Extract the [X, Y] coordinate from the center of the cell holding the provided text.  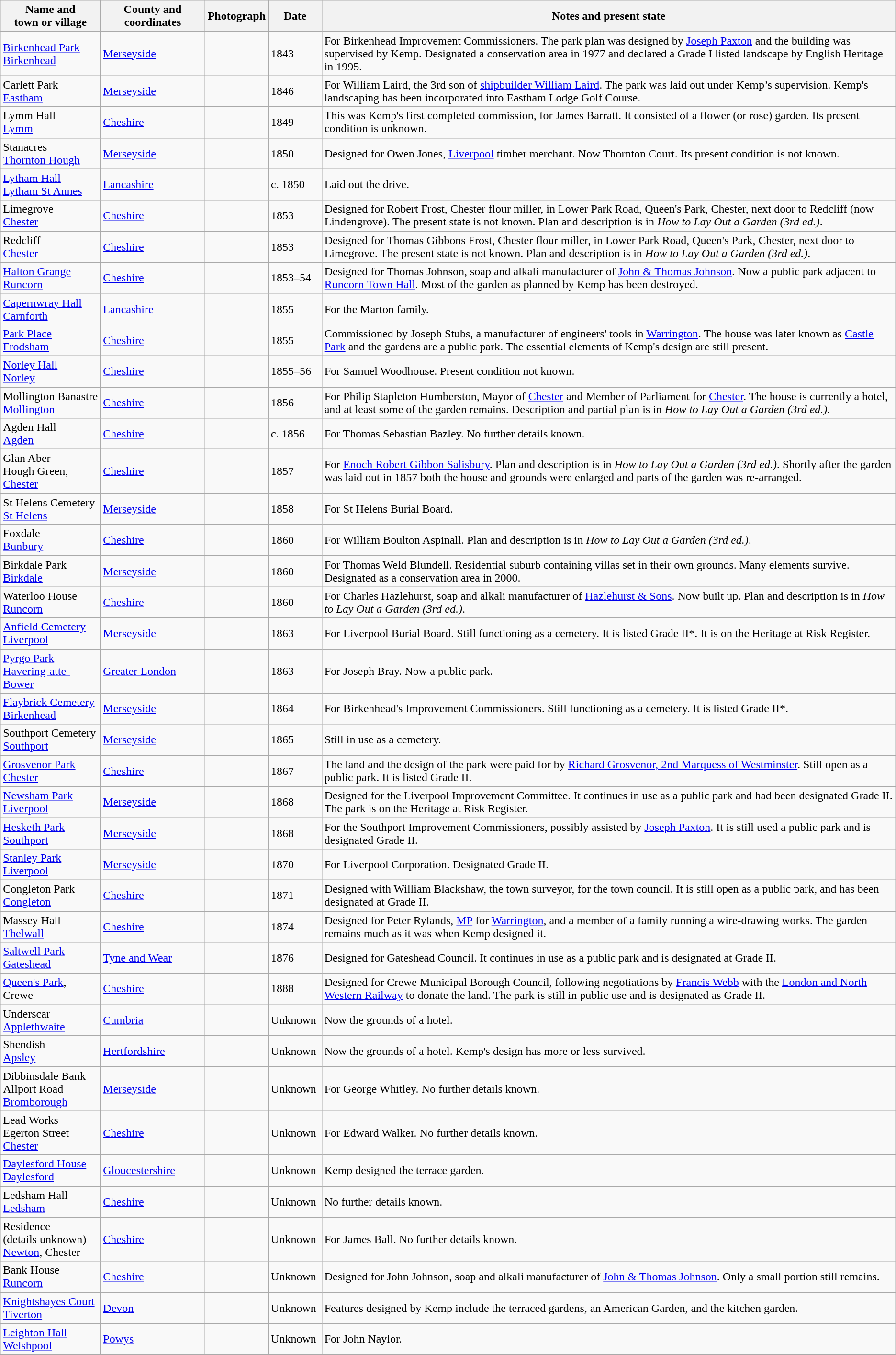
Tyne and Wear [153, 958]
Features designed by Kemp include the terraced gardens, an American Garden, and the kitchen garden. [609, 1308]
1867 [295, 771]
Bank HouseRuncorn [51, 1277]
For Thomas Sebastian Bazley. No further details known. [609, 434]
Leighton HallWelshpool [51, 1339]
For Samuel Woodhouse. Present condition not known. [609, 371]
Powys [153, 1339]
For Joseph Bray. Now a public park. [609, 671]
1888 [295, 989]
1864 [295, 708]
For Edward Walker. No further details known. [609, 1133]
RedcliffChester [51, 247]
Massey HallThelwall [51, 927]
For Liverpool Corporation. Designated Grade II. [609, 864]
Anfield CemeteryLiverpool [51, 634]
Flaybrick CemeteryBirkenhead [51, 708]
c. 1856 [295, 434]
Cumbria [153, 1020]
Birkenhead ParkBirkenhead [51, 54]
UnderscarApplethwaite [51, 1020]
Queen's Park, Crewe [51, 989]
Photograph [236, 16]
County andcoordinates [153, 16]
Designed for John Johnson, soap and alkali manufacturer of John & Thomas Johnson. Only a small portion still remains. [609, 1277]
St Helens CemeterySt Helens [51, 509]
Congleton ParkCongleton [51, 895]
Hesketh ParkSouthport [51, 833]
Birkdale ParkBirkdale [51, 571]
Mollington BanastreMollington [51, 402]
1843 [295, 54]
Saltwell ParkGateshead [51, 958]
1857 [295, 471]
Lytham HallLytham St Annes [51, 185]
1874 [295, 927]
Still in use as a cemetery. [609, 740]
Glan AberHough Green,Chester [51, 471]
1865 [295, 740]
Laid out the drive. [609, 185]
1846 [295, 91]
Hertfordshire [153, 1051]
Agden HallAgden [51, 434]
Date [295, 16]
StanacresThornton Hough [51, 153]
For William Boulton Aspinall. Plan and description is in How to Lay Out a Garden (3rd ed.). [609, 540]
Dibbinsdale BankAllport RoadBromborough [51, 1089]
Pyrgo ParkHavering-atte-Bower [51, 671]
Park PlaceFrodsham [51, 340]
Carlett ParkEastham [51, 91]
Devon [153, 1308]
Residence(details unknown)Newton, Chester [51, 1239]
1870 [295, 864]
1856 [295, 402]
Name andtown or village [51, 16]
Designed with William Blackshaw, the town surveyor, for the town council. It is still open as a public park, and has been designated at Grade II. [609, 895]
c. 1850 [295, 185]
Now the grounds of a hotel. Kemp's design has more or less survived. [609, 1051]
Capernwray HallCarnforth [51, 309]
1850 [295, 153]
LimegroveChester [51, 215]
Halton GrangeRuncorn [51, 278]
1849 [295, 123]
1855–56 [295, 371]
Daylesford HouseDaylesford [51, 1171]
For Birkenhead's Improvement Commissioners. Still functioning as a cemetery. It is listed Grade II*. [609, 708]
1871 [295, 895]
1858 [295, 509]
Newsham ParkLiverpool [51, 802]
No further details known. [609, 1201]
For the Marton family. [609, 309]
FoxdaleBunbury [51, 540]
Designed for Owen Jones, Liverpool timber merchant. Now Thornton Court. Its present condition is not known. [609, 153]
Ledsham HallLedsham [51, 1201]
For John Naylor. [609, 1339]
Lymm HallLymm [51, 123]
Gloucestershire [153, 1171]
For Liverpool Burial Board. Still functioning as a cemetery. It is listed Grade II*. It is on the Heritage at Risk Register. [609, 634]
For St Helens Burial Board. [609, 509]
ShendishApsley [51, 1051]
Notes and present state [609, 16]
Lead WorksEgerton StreetChester [51, 1133]
Norley HallNorley [51, 371]
1853–54 [295, 278]
Designed for Gateshead Council. It continues in use as a public park and is designated at Grade II. [609, 958]
This was Kemp's first completed commission, for James Barratt. It consisted of a flower (or rose) garden. Its present condition is unknown. [609, 123]
Stanley ParkLiverpool [51, 864]
Greater London [153, 671]
For the Southport Improvement Commissioners, possibly assisted by Joseph Paxton. It is still used a public park and is designated Grade II. [609, 833]
1876 [295, 958]
Now the grounds of a hotel. [609, 1020]
Grosvenor Park Chester [51, 771]
Kemp designed the terrace garden. [609, 1171]
For George Whitley. No further details known. [609, 1089]
Knightshayes CourtTiverton [51, 1308]
Waterloo HouseRuncorn [51, 602]
For James Ball. No further details known. [609, 1239]
Southport CemeterySouthport [51, 740]
